For the text-containing cell, return its midpoint in [X, Y] coordinate format. 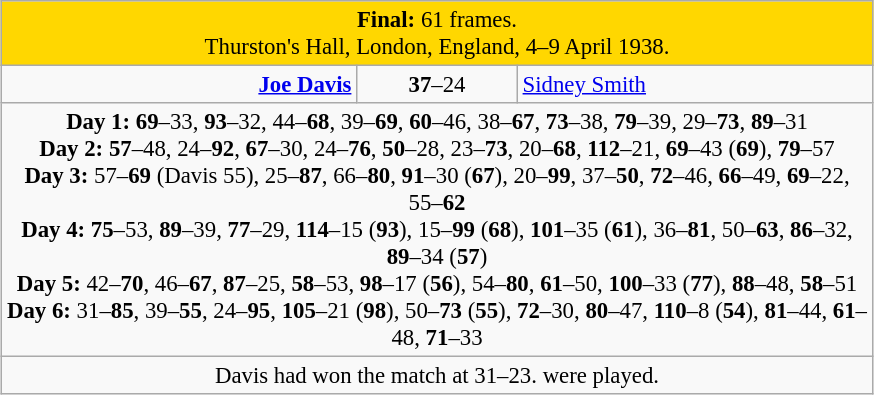
37–24 [438, 85]
Sidney Smith [695, 85]
Final: 61 frames.Thurston's Hall, London, England, 4–9 April 1938. [437, 34]
Joe Davis [179, 85]
Davis had won the match at 31–23. were played. [437, 376]
